Identify which cell holds the provided text, then report its (X, Y) central coordinate. 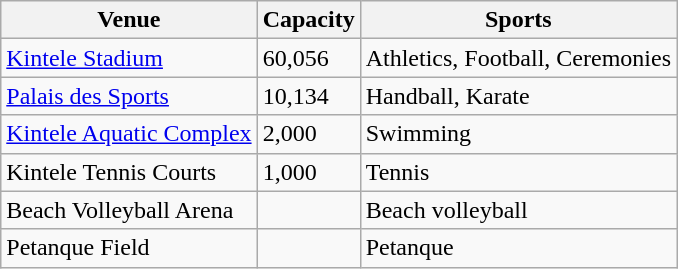
Swimming (518, 134)
Tennis (518, 172)
Kintele Stadium (129, 58)
Capacity (308, 20)
Athletics, Football, Ceremonies (518, 58)
60,056 (308, 58)
10,134 (308, 96)
Petanque (518, 248)
Kintele Tennis Courts (129, 172)
Beach Volleyball Arena (129, 210)
Kintele Aquatic Complex (129, 134)
Palais des Sports (129, 96)
1,000 (308, 172)
Petanque Field (129, 248)
Handball, Karate (518, 96)
2,000 (308, 134)
Venue (129, 20)
Beach volleyball (518, 210)
Sports (518, 20)
